Determine the [x, y] coordinate at the center of the cell enclosing the given text.  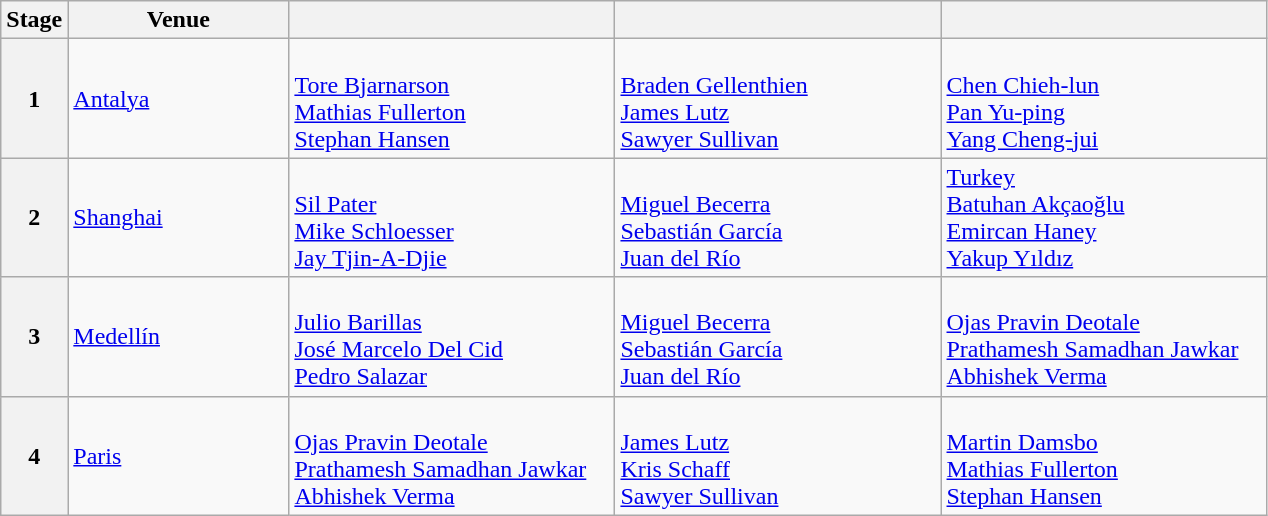
Antalya [178, 98]
James Lutz Kris Schaff Sawyer Sullivan [778, 456]
Medellín [178, 336]
2 [34, 218]
Chen Chieh-lun Pan Yu-ping Yang Cheng-jui [1104, 98]
Turkey Batuhan Akçaoğlu Emircan Haney Yakup Yıldız [1104, 218]
Braden Gellenthien James Lutz Sawyer Sullivan [778, 98]
1 [34, 98]
Paris [178, 456]
Martin Damsbo Mathias Fullerton Stephan Hansen [1104, 456]
Venue [178, 20]
Julio Barillas José Marcelo Del Cid Pedro Salazar [452, 336]
3 [34, 336]
Stage [34, 20]
Tore Bjarnarson Mathias Fullerton Stephan Hansen [452, 98]
4 [34, 456]
Shanghai [178, 218]
Sil Pater Mike Schloesser Jay Tjin-A-Djie [452, 218]
